Return the (x, y) coordinate for the center point of the cell that contains the specified text.  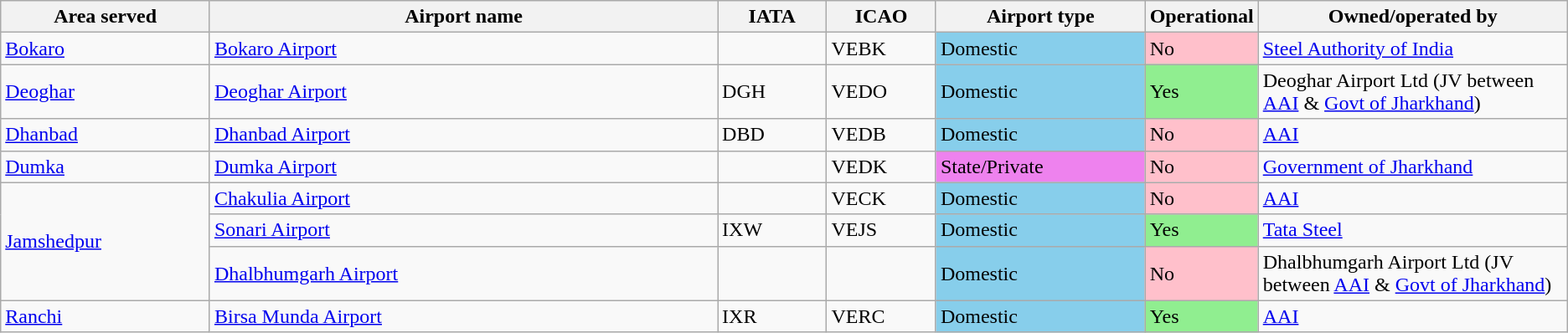
Jamshedpur (106, 241)
Dumka Airport (463, 166)
VECK (881, 198)
Dhalbhumgarh Airport Ltd (JV between AAI & Govt of Jharkhand) (1412, 273)
Deoghar Airport Ltd (JV between AAI & Govt of Jharkhand) (1412, 92)
Sonari Airport (463, 230)
Owned/operated by (1412, 17)
Dumka (106, 166)
VEDK (881, 166)
Bokaro Airport (463, 49)
VERC (881, 316)
Airport type (1040, 17)
IXR (772, 316)
Deoghar (106, 92)
DGH (772, 92)
Government of Jharkhand (1412, 166)
DBD (772, 135)
VEJS (881, 230)
IATA (772, 17)
IXW (772, 230)
Chakulia Airport (463, 198)
VEBK (881, 49)
VEDO (881, 92)
Deoghar Airport (463, 92)
Ranchi (106, 316)
Dhalbhumgarh Airport (463, 273)
VEDB (881, 135)
Operational (1201, 17)
Bokaro (106, 49)
Airport name (463, 17)
Dhanbad (106, 135)
Birsa Munda Airport (463, 316)
Steel Authority of India (1412, 49)
Tata Steel (1412, 230)
State/Private (1040, 166)
Dhanbad Airport (463, 135)
Area served (106, 17)
ICAO (881, 17)
